Locate the cell with the specified text and output its [X, Y] center coordinate. 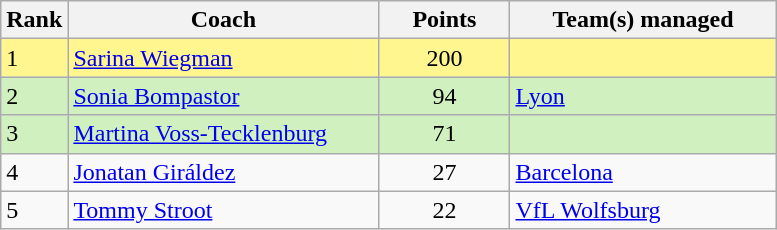
22 [444, 210]
2 [34, 96]
1 [34, 58]
71 [444, 134]
5 [34, 210]
3 [34, 134]
Barcelona [643, 172]
Rank [34, 20]
Jonatan Giráldez [224, 172]
VfL Wolfsburg [643, 210]
Coach [224, 20]
Martina Voss-Tecklenburg [224, 134]
Points [444, 20]
Tommy Stroot [224, 210]
Sarina Wiegman [224, 58]
Team(s) managed [643, 20]
4 [34, 172]
Lyon [643, 96]
27 [444, 172]
Sonia Bompastor [224, 96]
94 [444, 96]
200 [444, 58]
